Capture the cell that displays the provided text and extract its (x, y) central coordinate. 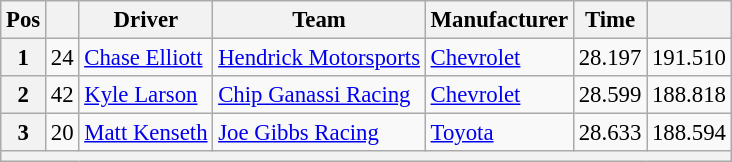
24 (62, 58)
Kyle Larson (146, 95)
1 (24, 58)
188.594 (690, 133)
Toyota (499, 133)
28.599 (610, 95)
Time (610, 20)
Team (319, 20)
20 (62, 133)
42 (62, 95)
Driver (146, 20)
191.510 (690, 58)
Hendrick Motorsports (319, 58)
Chase Elliott (146, 58)
28.197 (610, 58)
Matt Kenseth (146, 133)
Joe Gibbs Racing (319, 133)
Pos (24, 20)
28.633 (610, 133)
Chip Ganassi Racing (319, 95)
Manufacturer (499, 20)
3 (24, 133)
188.818 (690, 95)
2 (24, 95)
